Output the [X, Y] coordinate of the center of the cell containing the given text.  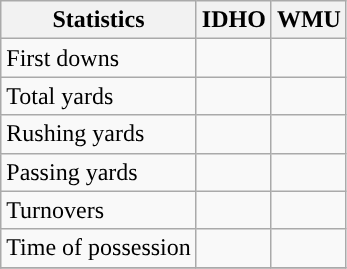
Total yards [99, 96]
First downs [99, 58]
Statistics [99, 20]
WMU [308, 20]
Turnovers [99, 210]
Time of possession [99, 248]
IDHO [234, 20]
Passing yards [99, 172]
Rushing yards [99, 134]
